For the text-containing cell, return its midpoint in (x, y) coordinate format. 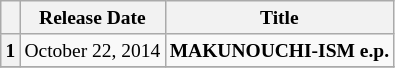
MAKUNOUCHI-ISM e.p. (280, 50)
1 (10, 50)
Title (280, 18)
October 22, 2014 (92, 50)
Release Date (92, 18)
